Determine the (x, y) coordinate at the center of the cell enclosing the given text.  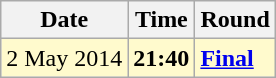
Date (64, 20)
21:40 (162, 58)
Final (235, 58)
2 May 2014 (64, 58)
Round (235, 20)
Time (162, 20)
